Identify which cell holds the provided text, then report its (X, Y) central coordinate. 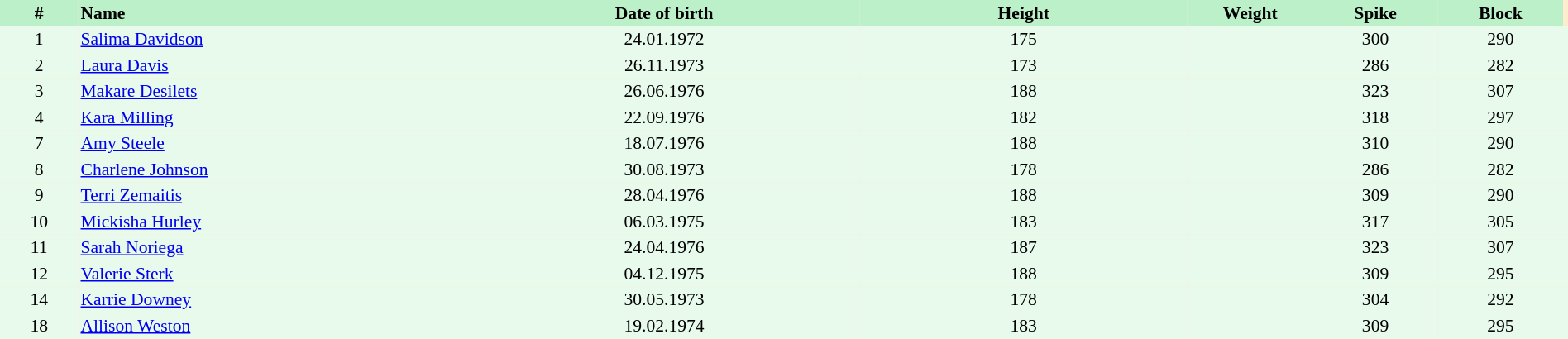
Spike (1374, 13)
Charlene Johnson (273, 169)
11 (39, 248)
Block (1500, 13)
310 (1374, 144)
Valerie Sterk (273, 274)
Terri Zemaitis (273, 195)
175 (1024, 40)
26.11.1973 (664, 65)
10 (39, 222)
317 (1374, 222)
Kara Milling (273, 117)
Karrie Downey (273, 299)
9 (39, 195)
Allison Weston (273, 326)
18.07.1976 (664, 144)
Salima Davidson (273, 40)
3 (39, 91)
12 (39, 274)
Date of birth (664, 13)
24.04.1976 (664, 248)
7 (39, 144)
28.04.1976 (664, 195)
Laura Davis (273, 65)
4 (39, 117)
14 (39, 299)
318 (1374, 117)
06.03.1975 (664, 222)
04.12.1975 (664, 274)
304 (1374, 299)
22.09.1976 (664, 117)
30.08.1973 (664, 169)
# (39, 13)
182 (1024, 117)
1 (39, 40)
Name (273, 13)
2 (39, 65)
Height (1024, 13)
19.02.1974 (664, 326)
24.01.1972 (664, 40)
173 (1024, 65)
300 (1374, 40)
18 (39, 326)
305 (1500, 222)
Amy Steele (273, 144)
Makare Desilets (273, 91)
8 (39, 169)
30.05.1973 (664, 299)
292 (1500, 299)
Weight (1250, 13)
Mickisha Hurley (273, 222)
Sarah Noriega (273, 248)
297 (1500, 117)
187 (1024, 248)
26.06.1976 (664, 91)
